Identify which cell holds the provided text, then report its [x, y] central coordinate. 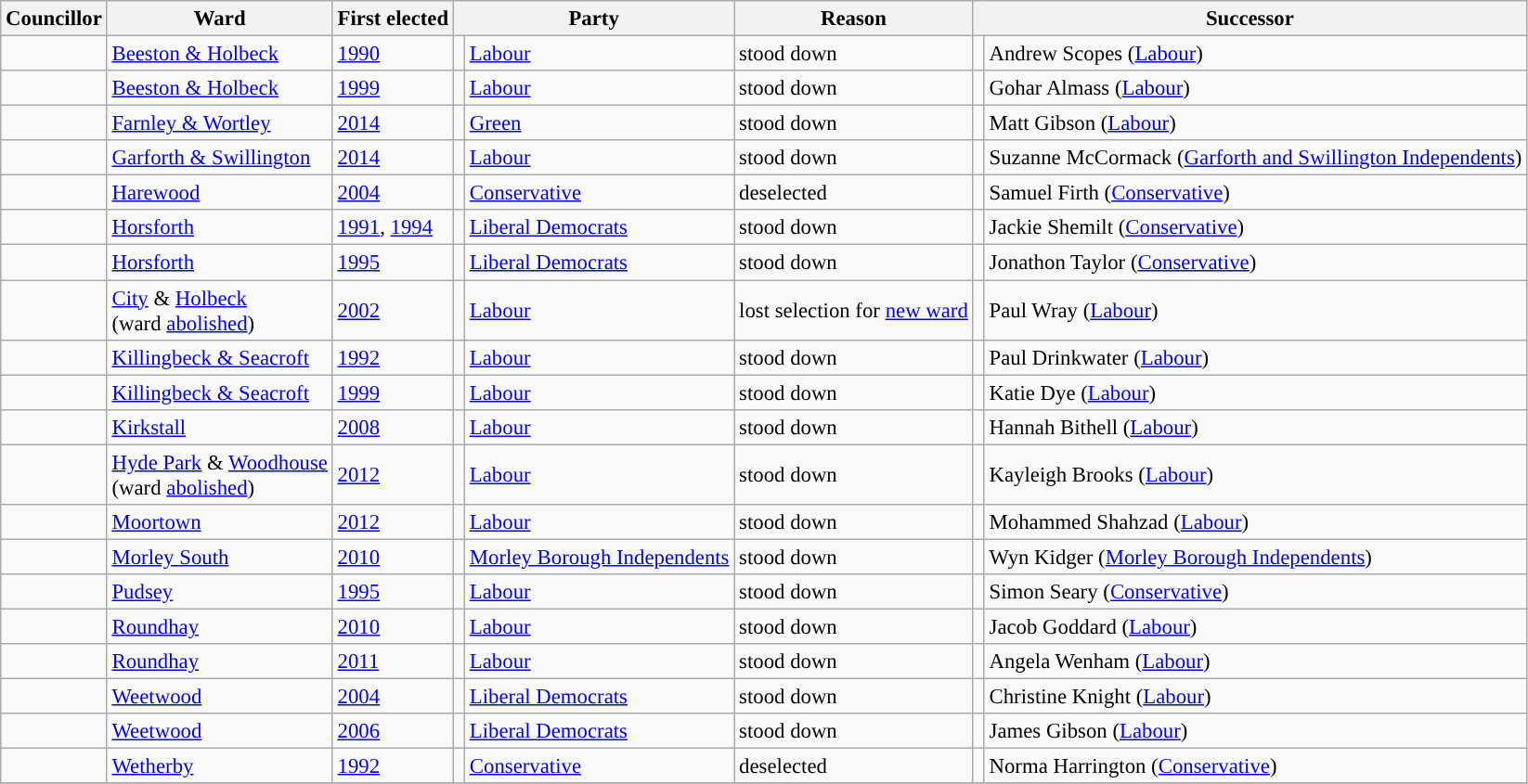
2002 [393, 310]
Harewood [219, 193]
Paul Drinkwater (Labour) [1255, 357]
Morley Borough Independents [600, 557]
First elected [393, 19]
Hannah Bithell (Labour) [1255, 427]
Councillor [54, 19]
Angela Wenham (Labour) [1255, 662]
Jacob Goddard (Labour) [1255, 626]
lost selection for new ward [854, 310]
Garforth & Swillington [219, 158]
2008 [393, 427]
City & Holbeck (ward abolished) [219, 310]
Moortown [219, 522]
2006 [393, 731]
Reason [854, 19]
Kirkstall [219, 427]
Katie Dye (Labour) [1255, 392]
Hyde Park & Woodhouse (ward abolished) [219, 475]
1990 [393, 54]
Gohar Almass (Labour) [1255, 88]
Andrew Scopes (Labour) [1255, 54]
Pudsey [219, 592]
Matt Gibson (Labour) [1255, 123]
Wyn Kidger (Morley Borough Independents) [1255, 557]
Paul Wray (Labour) [1255, 310]
Jonathon Taylor (Conservative) [1255, 263]
Green [600, 123]
Mohammed Shahzad (Labour) [1255, 522]
Morley South [219, 557]
Kayleigh Brooks (Labour) [1255, 475]
Wetherby [219, 766]
Farnley & Wortley [219, 123]
Successor [1250, 19]
James Gibson (Labour) [1255, 731]
Samuel Firth (Conservative) [1255, 193]
Christine Knight (Labour) [1255, 697]
Simon Seary (Conservative) [1255, 592]
2011 [393, 662]
Norma Harrington (Conservative) [1255, 766]
Party [593, 19]
Ward [219, 19]
1991, 1994 [393, 227]
Jackie Shemilt (Conservative) [1255, 227]
Suzanne McCormack (Garforth and Swillington Independents) [1255, 158]
